Search for the cell housing the specified text and yield its (x, y) center coordinate. 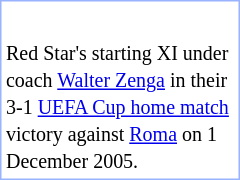
Red Star's starting XI under coach Walter Zenga in their 3-1 UEFA Cup home match victory against Roma on 1 December 2005. (120, 107)
